For the text-containing cell, return its midpoint in (X, Y) coordinate format. 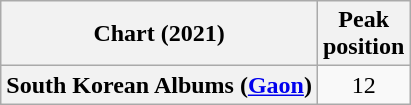
South Korean Albums (Gaon) (160, 85)
Chart (2021) (160, 34)
12 (363, 85)
Peakposition (363, 34)
